Detect which cell encompasses the target text, then output its (x, y) center coordinate. 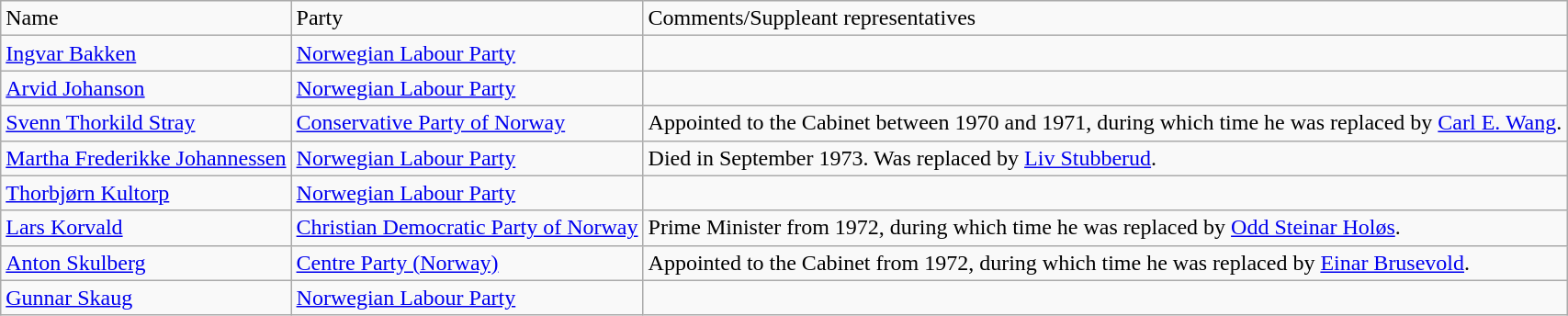
Martha Frederikke Johannessen (146, 158)
Name (146, 18)
Ingvar Bakken (146, 53)
Anton Skulberg (146, 263)
Appointed to the Cabinet between 1970 and 1971, during which time he was replaced by Carl E. Wang. (1105, 123)
Arvid Johanson (146, 88)
Died in September 1973. Was replaced by Liv Stubberud. (1105, 158)
Appointed to the Cabinet from 1972, during which time he was replaced by Einar Brusevold. (1105, 263)
Lars Korvald (146, 228)
Party (467, 18)
Comments/Suppleant representatives (1105, 18)
Prime Minister from 1972, during which time he was replaced by Odd Steinar Holøs. (1105, 228)
Centre Party (Norway) (467, 263)
Thorbjørn Kultorp (146, 193)
Conservative Party of Norway (467, 123)
Svenn Thorkild Stray (146, 123)
Christian Democratic Party of Norway (467, 228)
Gunnar Skaug (146, 298)
